Capture the cell that displays the provided text and extract its [X, Y] central coordinate. 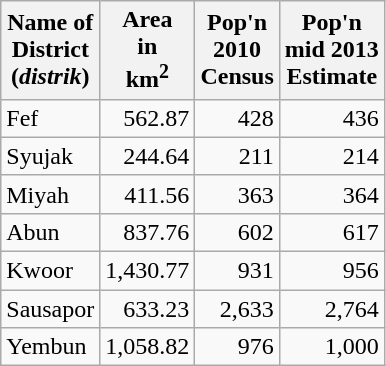
956 [332, 271]
2,764 [332, 309]
602 [237, 232]
837.76 [148, 232]
1,430.77 [148, 271]
633.23 [148, 309]
Kwoor [50, 271]
617 [332, 232]
Pop'n 2010Census [237, 50]
364 [332, 194]
Sausapor [50, 309]
976 [237, 347]
562.87 [148, 118]
2,633 [237, 309]
1,058.82 [148, 347]
214 [332, 156]
931 [237, 271]
Name of District(distrik) [50, 50]
1,000 [332, 347]
Abun [50, 232]
Pop'n mid 2013Estimate [332, 50]
Syujak [50, 156]
411.56 [148, 194]
Miyah [50, 194]
211 [237, 156]
Yembun [50, 347]
Fef [50, 118]
436 [332, 118]
363 [237, 194]
244.64 [148, 156]
428 [237, 118]
Area in km2 [148, 50]
